Determine the [X, Y] coordinate at the center of the cell enclosing the given text.  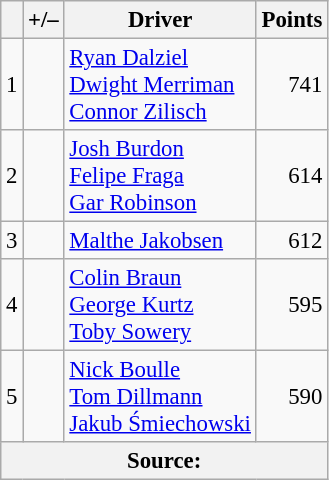
590 [292, 397]
+/– [44, 20]
Ryan Dalziel Dwight Merriman Connor Zilisch [160, 85]
Josh Burdon Felipe Fraga Gar Robinson [160, 176]
2 [12, 176]
3 [12, 241]
595 [292, 305]
1 [12, 85]
4 [12, 305]
Nick Boulle Tom Dillmann Jakub Śmiechowski [160, 397]
Source: [164, 461]
741 [292, 85]
612 [292, 241]
Malthe Jakobsen [160, 241]
Points [292, 20]
Driver [160, 20]
Colin Braun George Kurtz Toby Sowery [160, 305]
614 [292, 176]
5 [12, 397]
